From the cell containing the given text, extract its center point as (X, Y) coordinate. 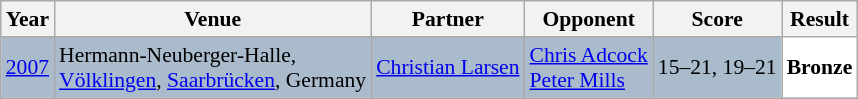
Score (718, 19)
Partner (448, 19)
Opponent (589, 19)
Chris Adcock Peter Mills (589, 68)
Christian Larsen (448, 68)
2007 (28, 68)
Result (820, 19)
Venue (212, 19)
Year (28, 19)
15–21, 19–21 (718, 68)
Hermann-Neuberger-Halle,Völklingen, Saarbrücken, Germany (212, 68)
Bronze (820, 68)
